Output the (X, Y) coordinate of the center of the cell containing the given text.  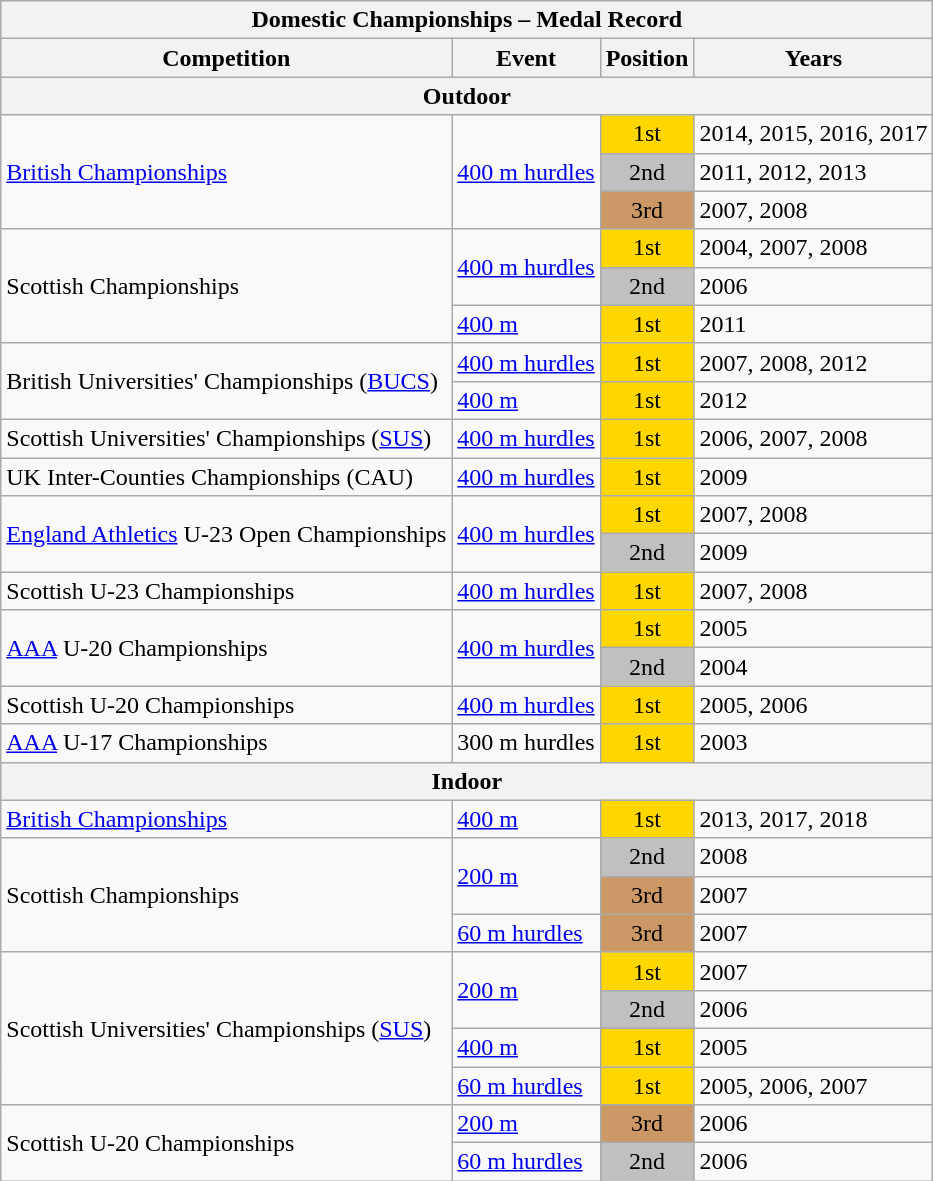
2012 (814, 400)
Event (526, 58)
2008 (814, 857)
Competition (226, 58)
2006, 2007, 2008 (814, 438)
British Universities' Championships (BUCS) (226, 381)
2007, 2008, 2012 (814, 362)
Indoor (467, 781)
Outdoor (467, 96)
UK Inter-Counties Championships (CAU) (226, 477)
Position (647, 58)
300 m hurdles (526, 743)
2005, 2006, 2007 (814, 1085)
Scottish U-23 Championships (226, 591)
2011, 2012, 2013 (814, 172)
2013, 2017, 2018 (814, 819)
AAA U-20 Championships (226, 648)
2004 (814, 667)
2003 (814, 743)
England Athletics U-23 Open Championships (226, 534)
AAA U-17 Championships (226, 743)
2005, 2006 (814, 705)
Years (814, 58)
2004, 2007, 2008 (814, 248)
Domestic Championships – Medal Record (467, 20)
2014, 2015, 2016, 2017 (814, 134)
2011 (814, 324)
